Scan for the cell matching the given text and deliver its [x, y] coordinate at center. 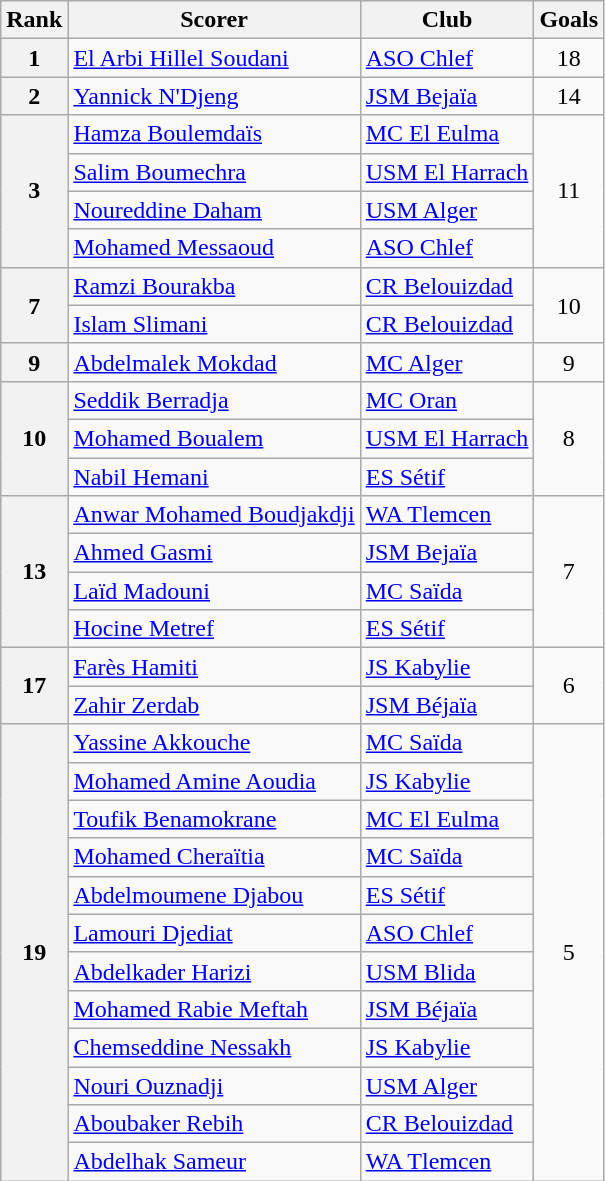
11 [569, 191]
Lamouri Djediat [214, 933]
Scorer [214, 20]
Yassine Akkouche [214, 743]
Yannick N'Djeng [214, 96]
Seddik Berradja [214, 400]
Islam Slimani [214, 324]
Ramzi Bourakba [214, 286]
MC Oran [447, 400]
13 [34, 572]
19 [34, 952]
Rank [34, 20]
6 [569, 686]
3 [34, 191]
2 [34, 96]
Goals [569, 20]
Club [447, 20]
Mohamed Messaoud [214, 248]
5 [569, 952]
Abdelmoumene Djabou [214, 895]
Aboubaker Rebih [214, 1124]
Mohamed Rabie Meftah [214, 1009]
17 [34, 686]
Nouri Ouznadji [214, 1085]
18 [569, 58]
Noureddine Daham [214, 210]
Hocine Metref [214, 629]
Laïd Madouni [214, 591]
USM Blida [447, 971]
Mohamed Cheraïtia [214, 857]
Chemseddine Nessakh [214, 1047]
Zahir Zerdab [214, 705]
Nabil Hemani [214, 477]
Salim Boumechra [214, 172]
Anwar Mohamed Boudjakdji [214, 515]
14 [569, 96]
8 [569, 438]
MC Alger [447, 362]
Ahmed Gasmi [214, 553]
Toufik Benamokrane [214, 819]
Hamza Boulemdaïs [214, 134]
Farès Hamiti [214, 667]
El Arbi Hillel Soudani [214, 58]
Abdelmalek Mokdad [214, 362]
Abdelhak Sameur [214, 1162]
Abdelkader Harizi [214, 971]
Mohamed Amine Aoudia [214, 781]
1 [34, 58]
Mohamed Boualem [214, 438]
